Extract the (X, Y) coordinate from the center of the cell holding the provided text.  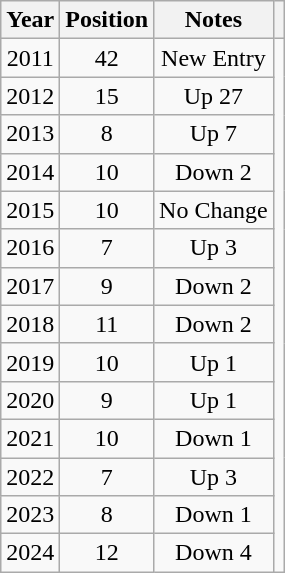
11 (107, 324)
Position (107, 20)
12 (107, 553)
No Change (214, 210)
2019 (30, 362)
2016 (30, 248)
Down 4 (214, 553)
2013 (30, 134)
Year (30, 20)
Notes (214, 20)
New Entry (214, 58)
2020 (30, 400)
2011 (30, 58)
2015 (30, 210)
Up 7 (214, 134)
2023 (30, 515)
2022 (30, 477)
2017 (30, 286)
2012 (30, 96)
Up 27 (214, 96)
15 (107, 96)
2018 (30, 324)
2024 (30, 553)
2014 (30, 172)
42 (107, 58)
2021 (30, 438)
